Identify which cell holds the provided text, then report its (X, Y) central coordinate. 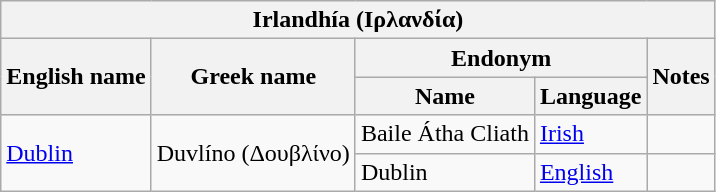
English name (76, 77)
Duvlíno (Δουβλίνο) (253, 153)
Greek name (253, 77)
Endonym (500, 58)
Baile Átha Cliath (444, 134)
Irlandhía (Ιρλανδία) (358, 20)
Notes (681, 77)
Irish (590, 134)
Name (444, 96)
Language (590, 96)
English (590, 172)
